From the cell containing the given text, extract its center point as [x, y] coordinate. 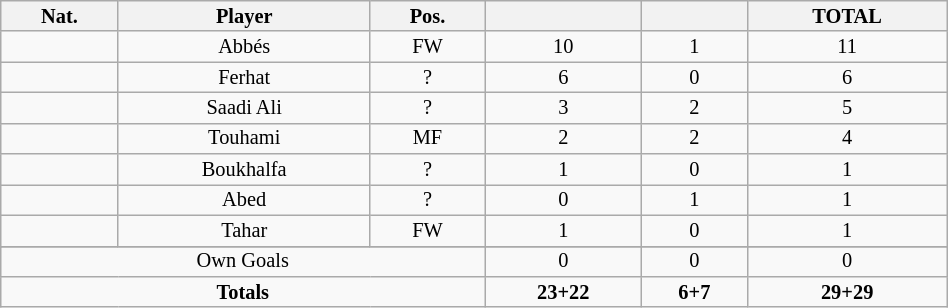
4 [847, 138]
Nat. [60, 16]
11 [847, 46]
6+7 [694, 292]
5 [847, 108]
Touhami [244, 138]
Ferhat [244, 78]
Pos. [428, 16]
MF [428, 138]
29+29 [847, 292]
Saadi Ali [244, 108]
Player [244, 16]
3 [564, 108]
Boukhalfa [244, 170]
Totals [243, 292]
TOTAL [847, 16]
Own Goals [243, 262]
Abed [244, 200]
Abbés [244, 46]
Tahar [244, 230]
23+22 [564, 292]
10 [564, 46]
